For the text-containing cell, return its midpoint in (x, y) coordinate format. 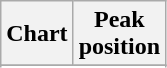
Peakposition (119, 34)
Chart (37, 34)
